Identify which cell holds the provided text, then report its (x, y) central coordinate. 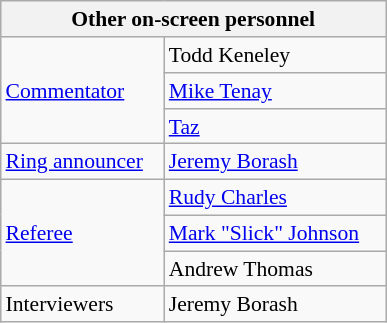
Commentator (82, 90)
Taz (275, 126)
Other on-screen personnel (194, 19)
Referee (82, 232)
Ring announcer (82, 162)
Todd Keneley (275, 55)
Rudy Charles (275, 197)
Andrew Thomas (275, 269)
Mark "Slick" Johnson (275, 233)
Interviewers (82, 304)
Mike Tenay (275, 91)
